From the cell containing the given text, extract its center point as [X, Y] coordinate. 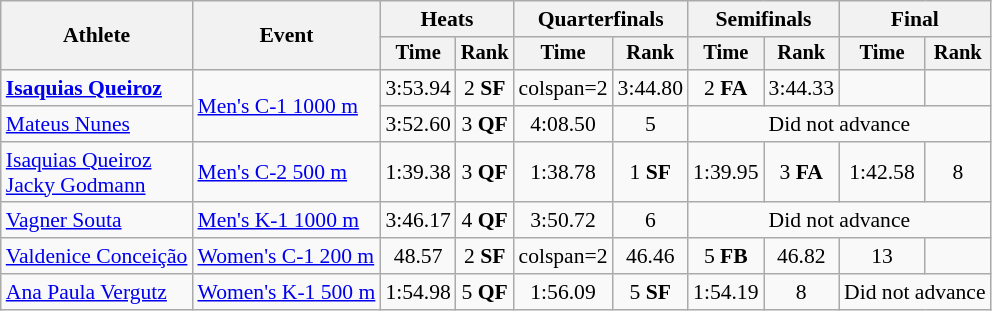
3 FA [802, 172]
1:42.58 [882, 172]
4 QF [485, 221]
3:50.72 [562, 221]
Final [915, 19]
5 [650, 124]
Event [286, 36]
3:46.17 [418, 221]
1:38.78 [562, 172]
48.57 [418, 256]
Women's K-1 500 m [286, 292]
Men's K-1 1000 m [286, 221]
6 [650, 221]
Semifinals [764, 19]
Women's C-1 200 m [286, 256]
5 QF [485, 292]
5 FB [726, 256]
3:44.33 [802, 88]
46.82 [802, 256]
4:08.50 [562, 124]
5 SF [650, 292]
3:44.80 [650, 88]
Isaquias QueirozJacky Godmann [97, 172]
Quarterfinals [600, 19]
1:56.09 [562, 292]
Isaquias Queiroz [97, 88]
1:54.19 [726, 292]
1:54.98 [418, 292]
Athlete [97, 36]
46.46 [650, 256]
Heats [446, 19]
13 [882, 256]
1:39.95 [726, 172]
2 FA [726, 88]
1:39.38 [418, 172]
Men's C-1 1000 m [286, 106]
Men's C-2 500 m [286, 172]
1 SF [650, 172]
Valdenice Conceição [97, 256]
Ana Paula Vergutz [97, 292]
Mateus Nunes [97, 124]
3:53.94 [418, 88]
Vagner Souta [97, 221]
3:52.60 [418, 124]
